Locate the cell with the specified text and output its (x, y) center coordinate. 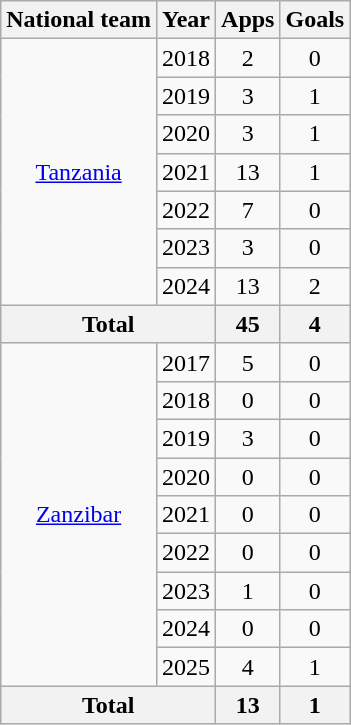
National team (79, 20)
Tanzania (79, 172)
7 (248, 210)
45 (248, 324)
2017 (186, 362)
2025 (186, 667)
5 (248, 362)
Year (186, 20)
Apps (248, 20)
Goals (315, 20)
Zanzibar (79, 514)
